Capture the cell that displays the provided text and extract its (X, Y) central coordinate. 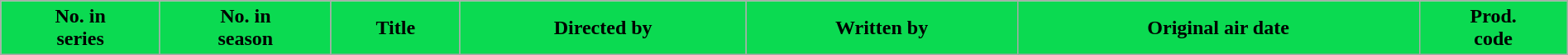
Title (395, 28)
Prod.code (1494, 28)
Written by (882, 28)
No. inseries (81, 28)
No. inseason (245, 28)
Directed by (603, 28)
Original air date (1218, 28)
